Provide the [x, y] coordinate of the cell's center where the given text is located.  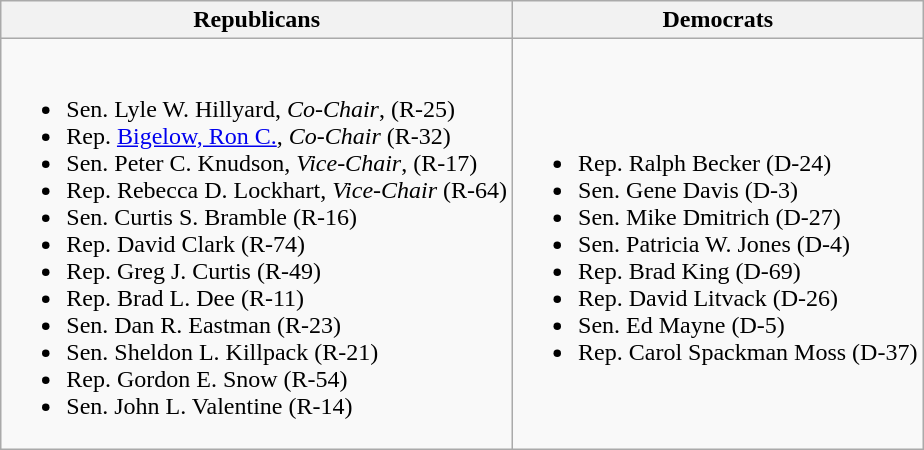
Democrats [718, 20]
Republicans [257, 20]
